Search for the cell housing the specified text and yield its [X, Y] center coordinate. 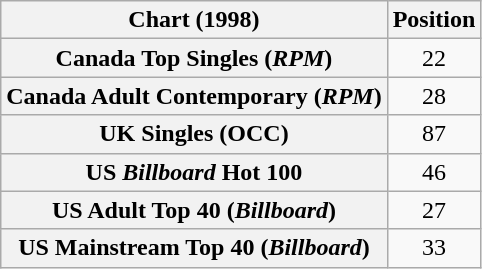
US Billboard Hot 100 [194, 172]
87 [434, 134]
Canada Adult Contemporary (RPM) [194, 96]
46 [434, 172]
Chart (1998) [194, 20]
Canada Top Singles (RPM) [194, 58]
US Mainstream Top 40 (Billboard) [194, 248]
27 [434, 210]
28 [434, 96]
UK Singles (OCC) [194, 134]
33 [434, 248]
US Adult Top 40 (Billboard) [194, 210]
22 [434, 58]
Position [434, 20]
